Return the (X, Y) coordinate for the center point of the cell that contains the specified text.  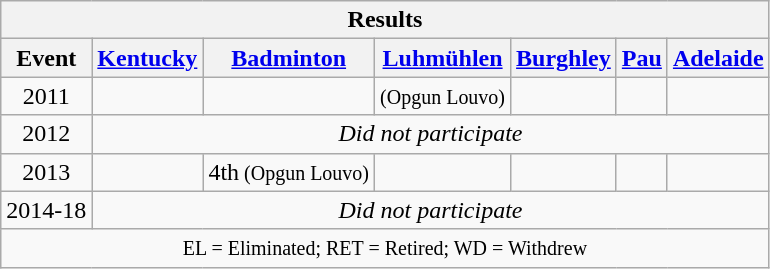
EL = Eliminated; RET = Retired; WD = Withdrew (385, 248)
(Opgun Louvo) (443, 96)
4th (Opgun Louvo) (289, 172)
Badminton (289, 58)
Event (46, 58)
Adelaide (718, 58)
Results (385, 20)
Burghley (564, 58)
Pau (642, 58)
2011 (46, 96)
2014-18 (46, 210)
Luhmühlen (443, 58)
2013 (46, 172)
2012 (46, 134)
Kentucky (148, 58)
